Pinpoint the cell where the given text exists, returning its (X, Y) midpoint coordinate. 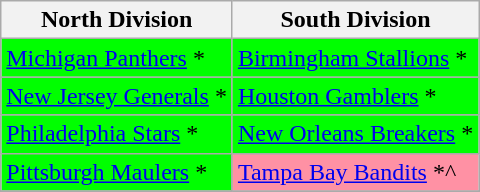
Tampa Bay Bandits *^ (355, 172)
South Division (355, 20)
Pittsburgh Maulers * (117, 172)
North Division (117, 20)
Birmingham Stallions * (355, 58)
New Orleans Breakers * (355, 134)
New Jersey Generals * (117, 96)
Michigan Panthers * (117, 58)
Houston Gamblers * (355, 96)
Philadelphia Stars * (117, 134)
